Pinpoint the cell where the given text exists, returning its [x, y] midpoint coordinate. 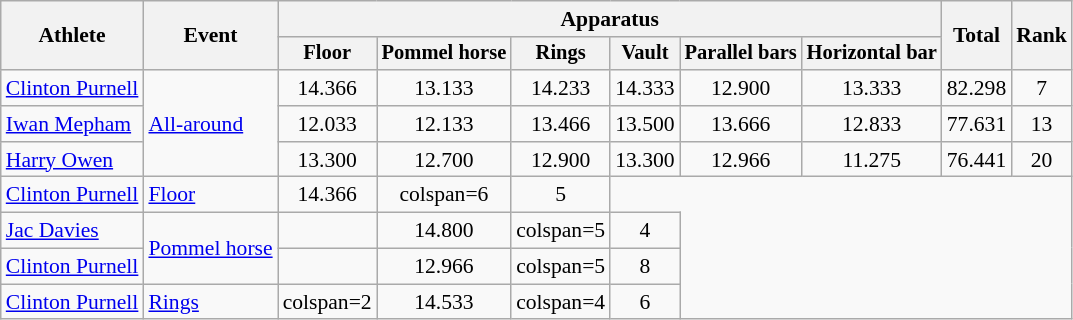
Parallel bars [741, 54]
7 [1042, 88]
8 [644, 267]
12.033 [328, 124]
Jac Davies [72, 231]
13.333 [872, 88]
13.500 [644, 124]
12.133 [444, 124]
Apparatus [610, 19]
colspan=4 [560, 302]
12.700 [444, 160]
Harry Owen [72, 160]
Athlete [72, 36]
colspan=2 [328, 302]
20 [1042, 160]
14.800 [444, 231]
13.133 [444, 88]
13.666 [741, 124]
Horizontal bar [872, 54]
14.333 [644, 88]
12.833 [872, 124]
11.275 [872, 160]
13 [1042, 124]
Vault [644, 54]
77.631 [976, 124]
Rank [1042, 36]
5 [560, 195]
colspan=6 [444, 195]
Event [210, 36]
76.441 [976, 160]
4 [644, 231]
Iwan Mepham [72, 124]
All-around [210, 124]
6 [644, 302]
Total [976, 36]
13.466 [560, 124]
14.233 [560, 88]
82.298 [976, 88]
14.533 [444, 302]
